Determine the [X, Y] coordinate at the center of the cell enclosing the given text.  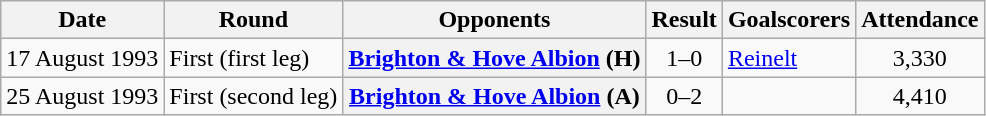
Attendance [920, 20]
Opponents [494, 20]
1–0 [684, 58]
3,330 [920, 58]
Reinelt [788, 58]
First (second leg) [254, 96]
Date [82, 20]
Brighton & Hove Albion (H) [494, 58]
25 August 1993 [82, 96]
17 August 1993 [82, 58]
First (first leg) [254, 58]
4,410 [920, 96]
Goalscorers [788, 20]
Round [254, 20]
Result [684, 20]
Brighton & Hove Albion (A) [494, 96]
0–2 [684, 96]
